Identify which cell holds the provided text, then report its (x, y) central coordinate. 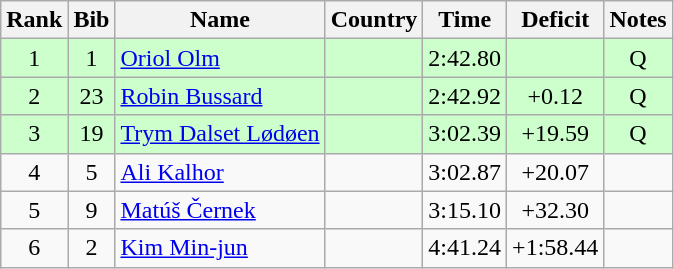
3 (34, 134)
19 (92, 134)
Name (220, 20)
2:42.80 (465, 58)
23 (92, 96)
Ali Kalhor (220, 172)
3:15.10 (465, 210)
6 (34, 248)
+19.59 (556, 134)
Kim Min-jun (220, 248)
+0.12 (556, 96)
9 (92, 210)
Notes (638, 20)
3:02.87 (465, 172)
Time (465, 20)
Bib (92, 20)
Oriol Olm (220, 58)
4 (34, 172)
+1:58.44 (556, 248)
Deficit (556, 20)
Matúš Černek (220, 210)
Country (374, 20)
Robin Bussard (220, 96)
2:42.92 (465, 96)
Trym Dalset Lødøen (220, 134)
Rank (34, 20)
+20.07 (556, 172)
3:02.39 (465, 134)
+32.30 (556, 210)
4:41.24 (465, 248)
